Search for the cell housing the specified text and yield its (x, y) center coordinate. 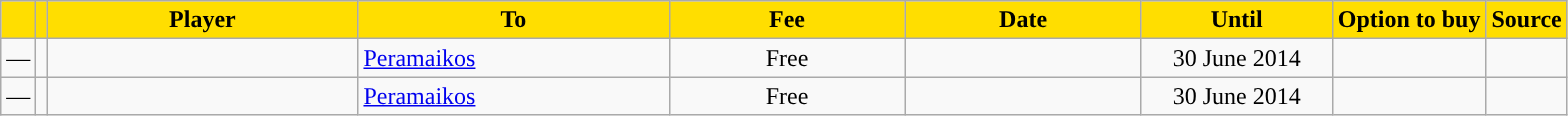
Fee (787, 20)
Until (1236, 20)
Player (202, 20)
Option to buy (1409, 20)
Date (1023, 20)
To (514, 20)
Source (1526, 20)
